For the text-containing cell, return its midpoint in [X, Y] coordinate format. 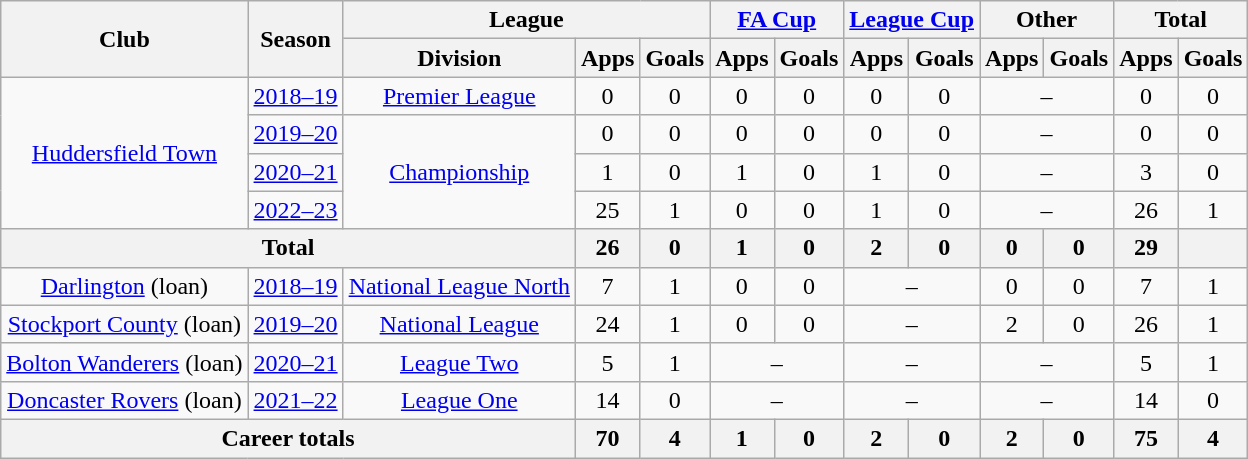
2021–22 [296, 400]
FA Cup [777, 20]
Season [296, 39]
Premier League [459, 96]
70 [607, 438]
League [526, 20]
League Two [459, 362]
25 [607, 210]
3 [1146, 172]
2022–23 [296, 210]
League One [459, 400]
Huddersfield Town [124, 153]
Darlington (loan) [124, 286]
Other [1047, 20]
National League [459, 324]
Doncaster Rovers (loan) [124, 400]
Bolton Wanderers (loan) [124, 362]
League Cup [912, 20]
Career totals [288, 438]
29 [1146, 248]
24 [607, 324]
Stockport County (loan) [124, 324]
Division [459, 58]
75 [1146, 438]
National League North [459, 286]
Club [124, 39]
Championship [459, 172]
